Find where the given text appears and provide that cell's center as (X, Y) coordinate. 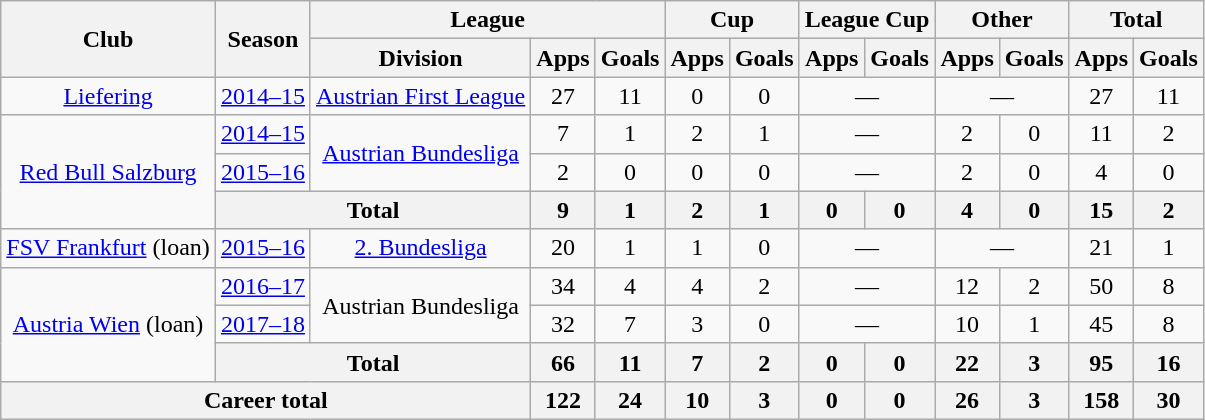
26 (967, 400)
Cup (732, 20)
2017–18 (262, 324)
FSV Frankfurt (loan) (108, 248)
Season (262, 39)
Red Bull Salzburg (108, 172)
2016–17 (262, 286)
16 (1169, 362)
95 (1101, 362)
Division (420, 58)
Club (108, 39)
34 (563, 286)
20 (563, 248)
22 (967, 362)
12 (967, 286)
66 (563, 362)
9 (563, 210)
Austrian First League (420, 96)
Liefering (108, 96)
24 (630, 400)
League (488, 20)
122 (563, 400)
2. Bundesliga (420, 248)
15 (1101, 210)
32 (563, 324)
45 (1101, 324)
Austria Wien (loan) (108, 324)
30 (1169, 400)
Career total (266, 400)
Other (1002, 20)
League Cup (867, 20)
158 (1101, 400)
50 (1101, 286)
21 (1101, 248)
